Return (x, y) of the center of cell containing provided text 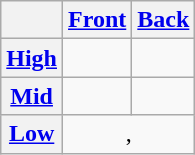
High (32, 58)
Front (98, 20)
Low (32, 134)
, (129, 134)
Mid (32, 96)
Back (164, 20)
